Capture the cell that displays the provided text and extract its [x, y] central coordinate. 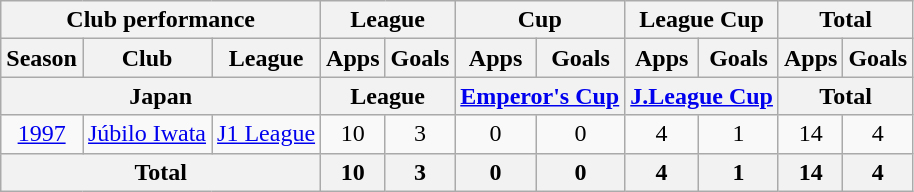
J1 League [266, 134]
Club performance [161, 20]
Season [42, 58]
Júbilo Iwata [146, 134]
J.League Cup [702, 96]
Club [146, 58]
Cup [540, 20]
League Cup [702, 20]
Emperor's Cup [540, 96]
1997 [42, 134]
Japan [161, 96]
